Return the (x, y) coordinate for the center point of the cell that contains the specified text.  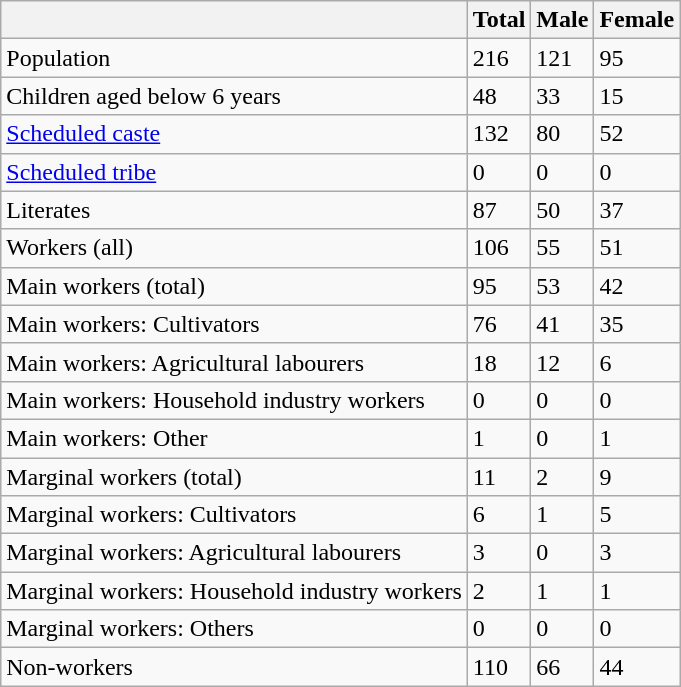
15 (637, 96)
216 (499, 58)
Scheduled tribe (234, 172)
132 (499, 134)
Non-workers (234, 667)
Male (562, 20)
12 (562, 362)
Marginal workers: Agricultural labourers (234, 553)
Main workers: Agricultural labourers (234, 362)
9 (637, 477)
121 (562, 58)
11 (499, 477)
Main workers: Household industry workers (234, 400)
Marginal workers: Others (234, 629)
Marginal workers (total) (234, 477)
Scheduled caste (234, 134)
110 (499, 667)
53 (562, 286)
50 (562, 210)
76 (499, 324)
Female (637, 20)
Children aged below 6 years (234, 96)
80 (562, 134)
Main workers: Cultivators (234, 324)
51 (637, 248)
42 (637, 286)
Main workers (total) (234, 286)
33 (562, 96)
66 (562, 667)
48 (499, 96)
Marginal workers: Household industry workers (234, 591)
37 (637, 210)
35 (637, 324)
Workers (all) (234, 248)
52 (637, 134)
87 (499, 210)
5 (637, 515)
41 (562, 324)
18 (499, 362)
55 (562, 248)
Main workers: Other (234, 438)
Literates (234, 210)
Total (499, 20)
44 (637, 667)
Population (234, 58)
Marginal workers: Cultivators (234, 515)
106 (499, 248)
